Detect which cell encompasses the target text, then output its [x, y] center coordinate. 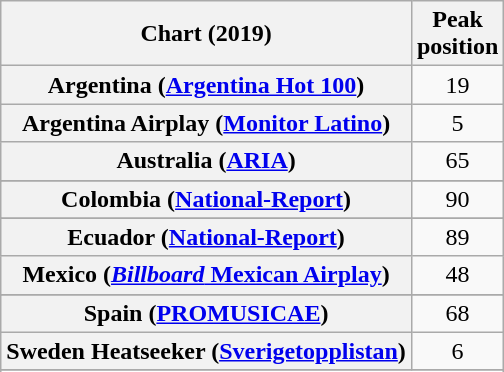
Chart (2019) [206, 34]
Sweden Heatseeker (Sverigetopplistan) [206, 351]
89 [457, 237]
Australia (ARIA) [206, 161]
Mexico (Billboard Mexican Airplay) [206, 275]
65 [457, 161]
Argentina (Argentina Hot 100) [206, 85]
90 [457, 199]
Argentina Airplay (Monitor Latino) [206, 123]
6 [457, 351]
5 [457, 123]
Spain (PROMUSICAE) [206, 313]
Colombia (National-Report) [206, 199]
19 [457, 85]
48 [457, 275]
Peakposition [457, 34]
68 [457, 313]
Ecuador (National-Report) [206, 237]
